Pinpoint the cell where the given text exists, returning its [X, Y] midpoint coordinate. 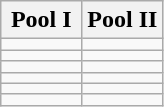
Pool I [42, 20]
Pool II [122, 20]
